From the cell containing the given text, extract its center point as [X, Y] coordinate. 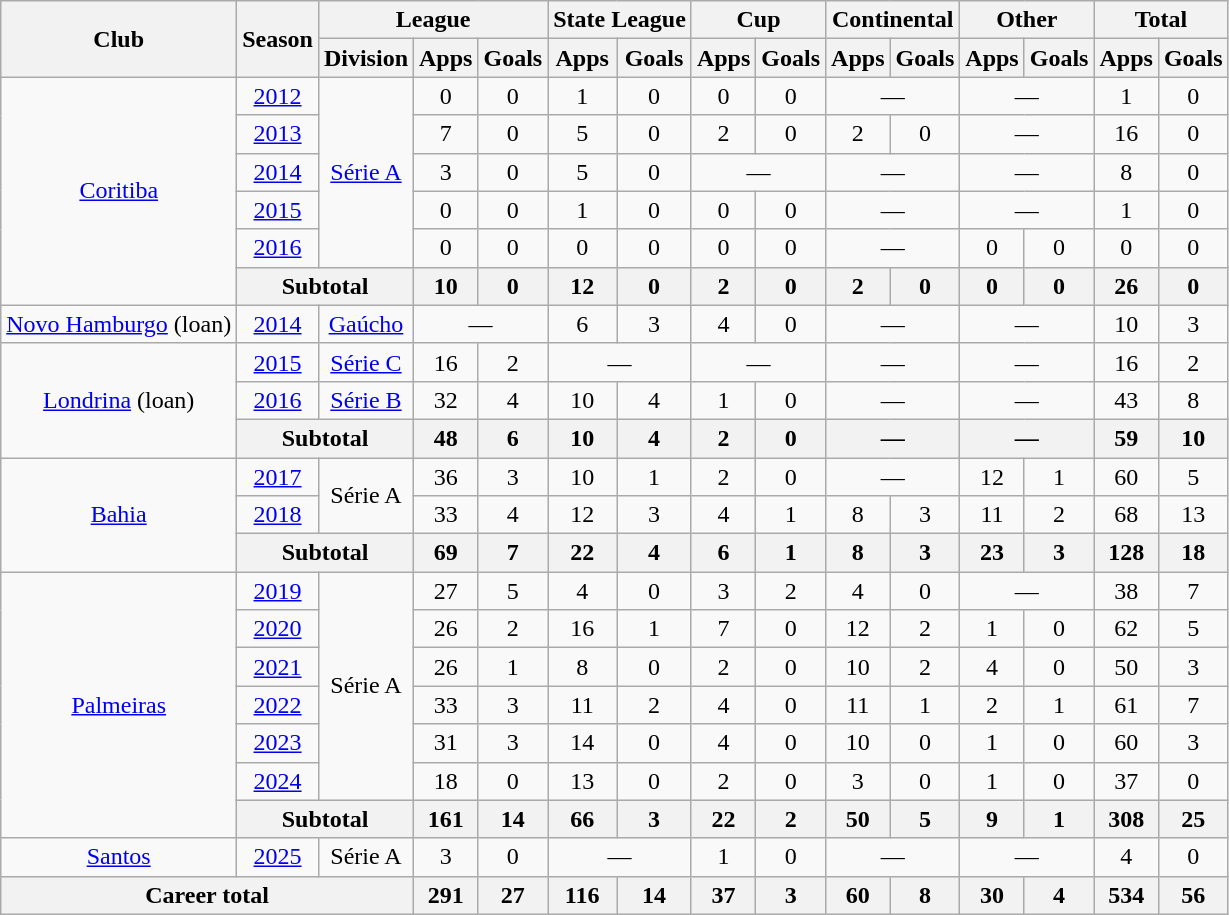
State League [620, 20]
43 [1126, 400]
Cup [758, 20]
2025 [278, 857]
31 [446, 743]
23 [992, 553]
59 [1126, 438]
62 [1126, 629]
161 [446, 819]
Division [366, 58]
61 [1126, 705]
Novo Hamburgo (loan) [119, 324]
69 [446, 553]
2018 [278, 515]
2024 [278, 781]
30 [992, 895]
534 [1126, 895]
36 [446, 477]
2020 [278, 629]
2023 [278, 743]
Palmeiras [119, 705]
2012 [278, 96]
Career total [208, 895]
116 [582, 895]
Gaúcho [366, 324]
Season [278, 39]
32 [446, 400]
2021 [278, 667]
2017 [278, 477]
Série B [366, 400]
38 [1126, 591]
Other [1027, 20]
308 [1126, 819]
291 [446, 895]
2022 [278, 705]
25 [1193, 819]
9 [992, 819]
48 [446, 438]
Total [1161, 20]
Continental [893, 20]
68 [1126, 515]
128 [1126, 553]
League [432, 20]
Londrina (loan) [119, 400]
Série C [366, 362]
2013 [278, 134]
Bahia [119, 515]
66 [582, 819]
2019 [278, 591]
56 [1193, 895]
Coritiba [119, 191]
Club [119, 39]
Santos [119, 857]
